Determine the [x, y] coordinate at the center of the cell enclosing the given text.  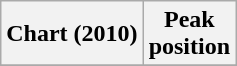
Peakposition [189, 34]
Chart (2010) [72, 34]
